Detect which cell encompasses the target text, then output its [x, y] center coordinate. 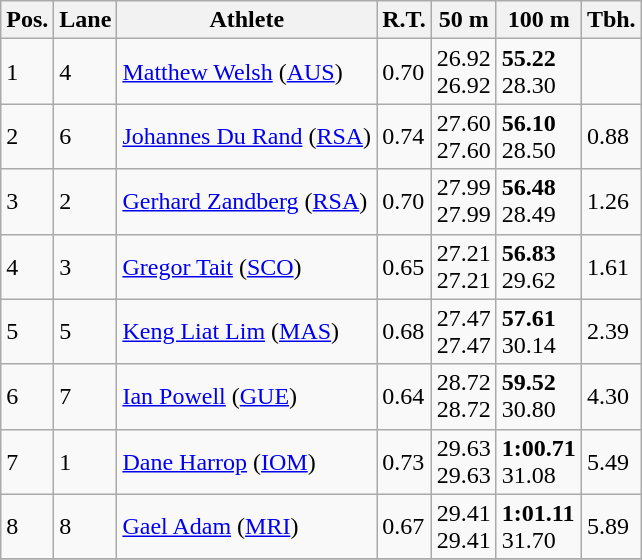
1.26 [611, 202]
Dane Harrop (IOM) [247, 462]
0.67 [404, 526]
0.88 [611, 136]
0.73 [404, 462]
28.7228.72 [464, 396]
50 m [464, 20]
27.6027.60 [464, 136]
Johannes Du Rand (RSA) [247, 136]
1.61 [611, 266]
59.5230.80 [538, 396]
Pos. [28, 20]
Gael Adam (MRI) [247, 526]
5.49 [611, 462]
4.30 [611, 396]
Gerhard Zandberg (RSA) [247, 202]
56.4828.49 [538, 202]
27.4727.47 [464, 332]
Tbh. [611, 20]
1:01.1131.70 [538, 526]
56.8329.62 [538, 266]
29.4129.41 [464, 526]
Lane [86, 20]
Ian Powell (GUE) [247, 396]
Matthew Welsh (AUS) [247, 72]
27.2127.21 [464, 266]
1:00.7131.08 [538, 462]
57.6130.14 [538, 332]
Keng Liat Lim (MAS) [247, 332]
2.39 [611, 332]
55.2228.30 [538, 72]
0.65 [404, 266]
27.9927.99 [464, 202]
Gregor Tait (SCO) [247, 266]
56.1028.50 [538, 136]
29.6329.63 [464, 462]
0.68 [404, 332]
5.89 [611, 526]
0.64 [404, 396]
0.74 [404, 136]
Athlete [247, 20]
100 m [538, 20]
R.T. [404, 20]
26.9226.92 [464, 72]
